Return (X, Y) of the center of cell containing provided text 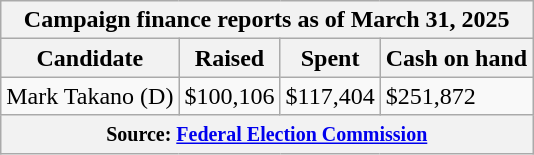
Mark Takano (D) (90, 96)
$251,872 (456, 96)
Candidate (90, 58)
Cash on hand (456, 58)
$100,106 (230, 96)
Spent (330, 58)
Raised (230, 58)
Campaign finance reports as of March 31, 2025 (267, 20)
$117,404 (330, 96)
Source: Federal Election Commission (267, 134)
